Extract the (x, y) coordinate from the center of the cell holding the provided text.  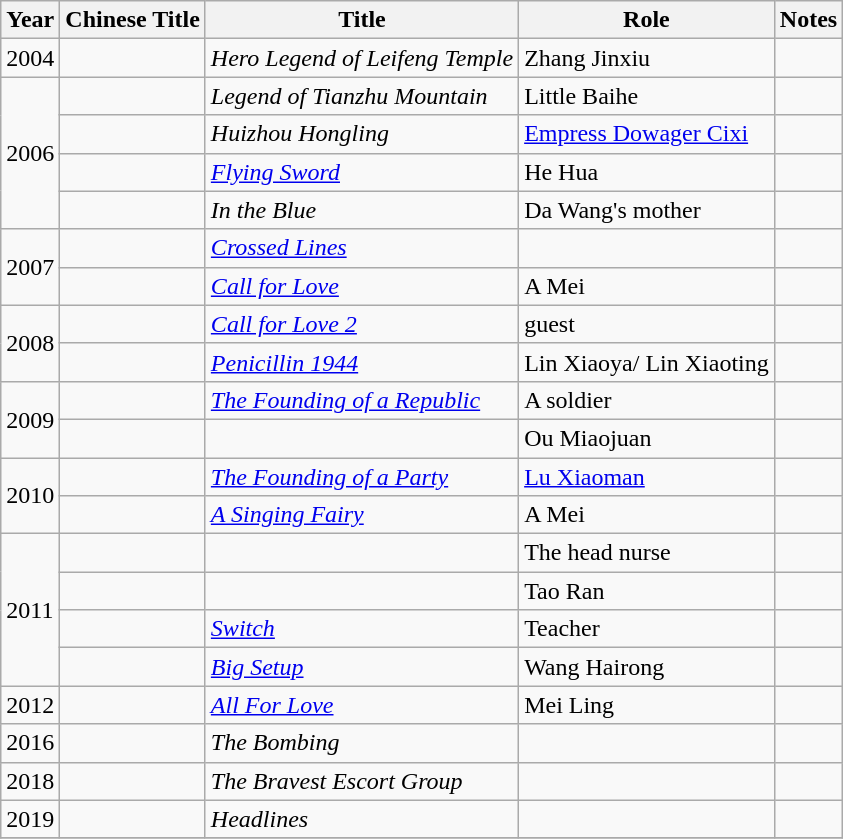
Hero Legend of Leifeng Temple (362, 58)
2019 (30, 819)
2004 (30, 58)
Little Baihe (647, 96)
Da Wang's mother (647, 210)
Wang Hairong (647, 667)
Tao Ran (647, 591)
Ou Miaojuan (647, 438)
Legend of Tianzhu Mountain (362, 96)
2018 (30, 781)
Teacher (647, 629)
Crossed Lines (362, 248)
He Hua (647, 172)
2008 (30, 343)
Title (362, 20)
The Founding of a Republic (362, 400)
Role (647, 20)
Year (30, 20)
The Founding of a Party (362, 477)
2006 (30, 153)
Big Setup (362, 667)
A soldier (647, 400)
Call for Love 2 (362, 324)
2016 (30, 743)
2011 (30, 610)
Headlines (362, 819)
A Singing Fairy (362, 515)
The head nurse (647, 553)
Penicillin 1944 (362, 362)
Notes (808, 20)
Huizhou Hongling (362, 134)
Chinese Title (133, 20)
Lu Xiaoman (647, 477)
Call for Love (362, 286)
Empress Dowager Cixi (647, 134)
All For Love (362, 705)
In the Blue (362, 210)
Lin Xiaoya/ Lin Xiaoting (647, 362)
2012 (30, 705)
guest (647, 324)
The Bravest Escort Group (362, 781)
2007 (30, 267)
The Bombing (362, 743)
2010 (30, 496)
Switch (362, 629)
2009 (30, 419)
Flying Sword (362, 172)
Zhang Jinxiu (647, 58)
Mei Ling (647, 705)
